Determine the (X, Y) coordinate at the center of the cell enclosing the given text.  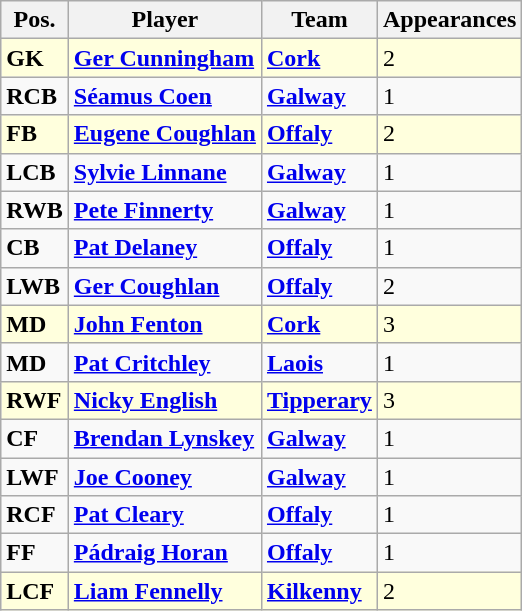
Pat Cleary (164, 515)
RWF (35, 400)
Pat Delaney (164, 248)
Liam Fennelly (164, 591)
John Fenton (164, 324)
Pádraig Horan (164, 553)
Team (319, 20)
Eugene Coughlan (164, 134)
RWB (35, 210)
LCF (35, 591)
Kilkenny (319, 591)
Nicky English (164, 400)
Ger Cunningham (164, 58)
CF (35, 438)
RCB (35, 96)
Brendan Lynskey (164, 438)
Player (164, 20)
Laois (319, 362)
CB (35, 248)
Sylvie Linnane (164, 172)
Pete Finnerty (164, 210)
RCF (35, 515)
LWF (35, 477)
Appearances (449, 20)
Ger Coughlan (164, 286)
FB (35, 134)
Pos. (35, 20)
LWB (35, 286)
Tipperary (319, 400)
Séamus Coen (164, 96)
Pat Critchley (164, 362)
GK (35, 58)
LCB (35, 172)
Joe Cooney (164, 477)
FF (35, 553)
